Identify which cell holds the provided text, then report its (X, Y) central coordinate. 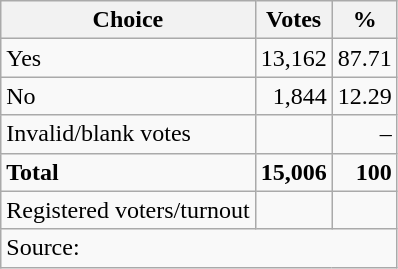
No (128, 96)
15,006 (294, 172)
Registered voters/turnout (128, 210)
12.29 (364, 96)
Source: (199, 248)
100 (364, 172)
13,162 (294, 58)
– (364, 134)
Invalid/blank votes (128, 134)
Total (128, 172)
Votes (294, 20)
% (364, 20)
Yes (128, 58)
Choice (128, 20)
1,844 (294, 96)
87.71 (364, 58)
